Return (X, Y) of the center of cell containing provided text 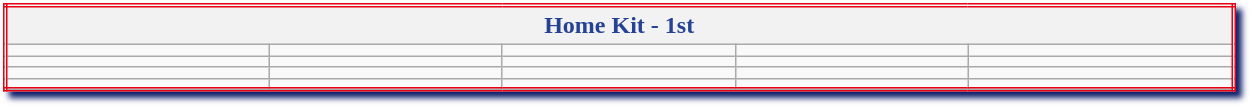
Home Kit - 1st (619, 25)
